Locate the cell with the specified text and output its (X, Y) center coordinate. 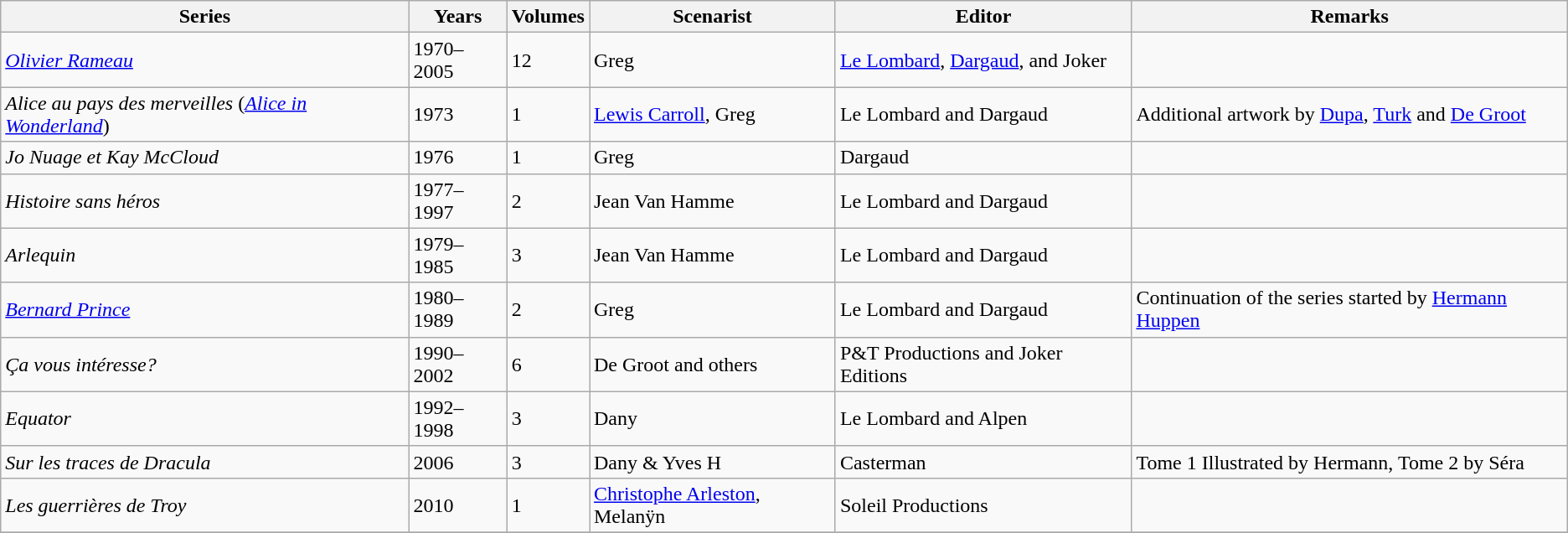
Volumes (548, 17)
Olivier Rameau (204, 60)
Tome 1 Illustrated by Hermann, Tome 2 by Séra (1349, 462)
1976 (457, 158)
Soleil Productions (983, 505)
Lewis Carroll, Greg (713, 114)
P&T Productions and Joker Editions (983, 364)
1970–2005 (457, 60)
2006 (457, 462)
Les guerrières de Troy (204, 505)
Casterman (983, 462)
1977–1997 (457, 201)
Series (204, 17)
1973 (457, 114)
1979–1985 (457, 255)
Scenarist (713, 17)
Sur les traces de Dracula (204, 462)
Years (457, 17)
2010 (457, 505)
Alice au pays des merveilles (Alice in Wonderland) (204, 114)
6 (548, 364)
Le Lombard, Dargaud, and Joker (983, 60)
12 (548, 60)
Christophe Arleston, Melanÿn (713, 505)
1980–1989 (457, 310)
De Groot and others (713, 364)
Le Lombard and Alpen (983, 419)
Editor (983, 17)
Ça vous intéresse? (204, 364)
Arlequin (204, 255)
Continuation of the series started by Hermann Huppen (1349, 310)
1990–2002 (457, 364)
Dany & Yves H (713, 462)
Equator (204, 419)
Jo Nuage et Kay McCloud (204, 158)
1992–1998 (457, 419)
Additional artwork by Dupa, Turk and De Groot (1349, 114)
Dany (713, 419)
Remarks (1349, 17)
Dargaud (983, 158)
Histoire sans héros (204, 201)
Bernard Prince (204, 310)
